Capture the cell that displays the provided text and extract its [X, Y] central coordinate. 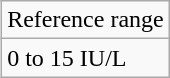
0 to 15 IU/L [86, 58]
Reference range [86, 20]
